Identify which cell holds the provided text, then report its (x, y) central coordinate. 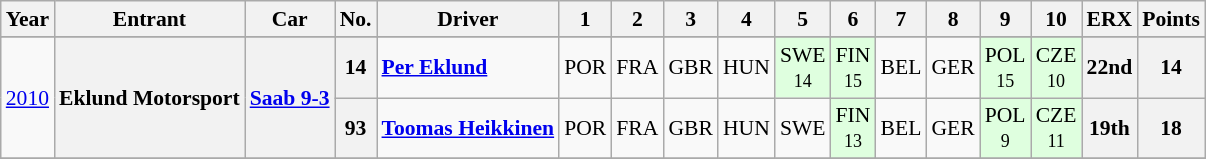
Toomas Heikkinen (468, 128)
Per Eklund (468, 68)
19th (1110, 128)
10 (1056, 19)
18 (1171, 128)
Year (28, 19)
1 (585, 19)
POL15 (1006, 68)
8 (952, 19)
FIN13 (854, 128)
2 (637, 19)
CZE10 (1056, 68)
Entrant (150, 19)
93 (356, 128)
Car (290, 19)
CZE11 (1056, 128)
ERX (1110, 19)
POL9 (1006, 128)
3 (690, 19)
SWE (803, 128)
5 (803, 19)
Eklund Motorsport (150, 98)
6 (854, 19)
2010 (28, 98)
SWE14 (803, 68)
7 (900, 19)
Saab 9-3 (290, 98)
Points (1171, 19)
22nd (1110, 68)
FIN15 (854, 68)
Driver (468, 19)
9 (1006, 19)
No. (356, 19)
4 (746, 19)
